From the cell containing the given text, extract its center point as (x, y) coordinate. 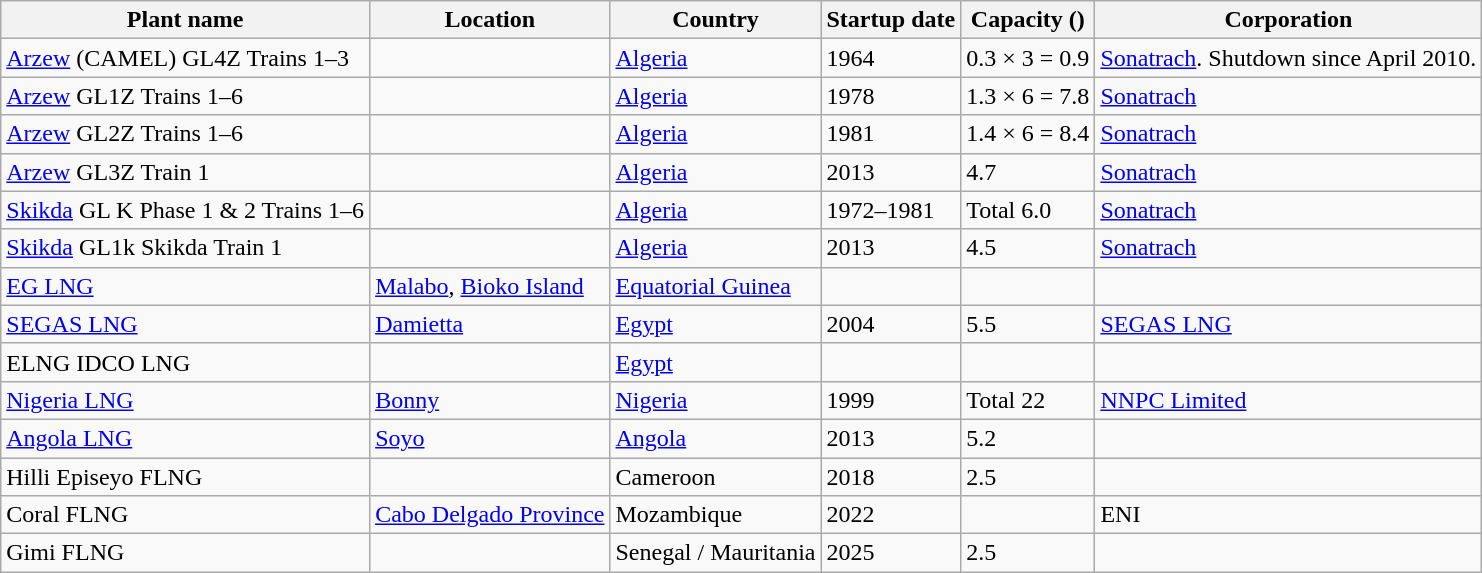
Angola LNG (186, 438)
2018 (891, 477)
Corporation (1288, 20)
4.5 (1028, 248)
1.4 × 6 = 8.4 (1028, 134)
Capacity () (1028, 20)
1978 (891, 96)
Bonny (490, 400)
Arzew GL1Z Trains 1–6 (186, 96)
NNPC Limited (1288, 400)
1981 (891, 134)
Coral FLNG (186, 515)
Equatorial Guinea (716, 286)
Arzew GL3Z Train 1 (186, 172)
Arzew (CAMEL) GL4Z Trains 1–3 (186, 58)
Location (490, 20)
EG LNG (186, 286)
Angola (716, 438)
0.3 × 3 = 0.9 (1028, 58)
Nigeria (716, 400)
Senegal / Mauritania (716, 553)
1.3 × 6 = 7.8 (1028, 96)
Skikda GL K Phase 1 & 2 Trains 1–6 (186, 210)
Malabo, Bioko Island (490, 286)
4.7 (1028, 172)
Cabo Delgado Province (490, 515)
Startup date (891, 20)
Country (716, 20)
ENI (1288, 515)
Soyo (490, 438)
Skikda GL1k Skikda Train 1 (186, 248)
2004 (891, 324)
1972–1981 (891, 210)
Nigeria LNG (186, 400)
Arzew GL2Z Trains 1–6 (186, 134)
1964 (891, 58)
2025 (891, 553)
Total 6.0 (1028, 210)
Cameroon (716, 477)
Gimi FLNG (186, 553)
Damietta (490, 324)
Plant name (186, 20)
Total 22 (1028, 400)
Sonatrach. Shutdown since April 2010. (1288, 58)
2022 (891, 515)
Mozambique (716, 515)
1999 (891, 400)
ELNG IDCO LNG (186, 362)
5.2 (1028, 438)
Hilli Episeyo FLNG (186, 477)
5.5 (1028, 324)
